Identify which cell holds the provided text, then report its [x, y] central coordinate. 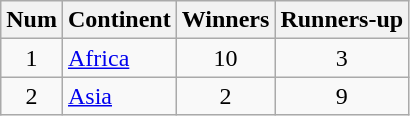
Runners-up [342, 20]
3 [342, 58]
Winners [226, 20]
Asia [119, 96]
9 [342, 96]
Africa [119, 58]
Continent [119, 20]
Num [32, 20]
1 [32, 58]
10 [226, 58]
